From the cell containing the given text, extract its center point as [X, Y] coordinate. 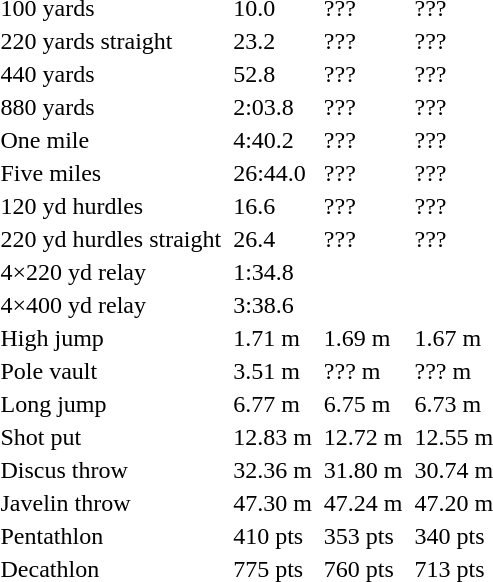
23.2 [273, 41]
6.75 m [363, 404]
410 pts [273, 536]
12.83 m [273, 437]
4:40.2 [273, 140]
3:38.6 [273, 305]
26.4 [273, 239]
1.69 m [363, 338]
16.6 [273, 206]
47.24 m [363, 503]
1.71 m [273, 338]
31.80 m [363, 470]
??? m [363, 371]
353 pts [363, 536]
52.8 [273, 74]
1:34.8 [273, 272]
3.51 m [273, 371]
26:44.0 [273, 173]
32.36 m [273, 470]
6.77 m [273, 404]
47.30 m [273, 503]
2:03.8 [273, 107]
12.72 m [363, 437]
